Output the [x, y] coordinate of the center of the cell containing the given text.  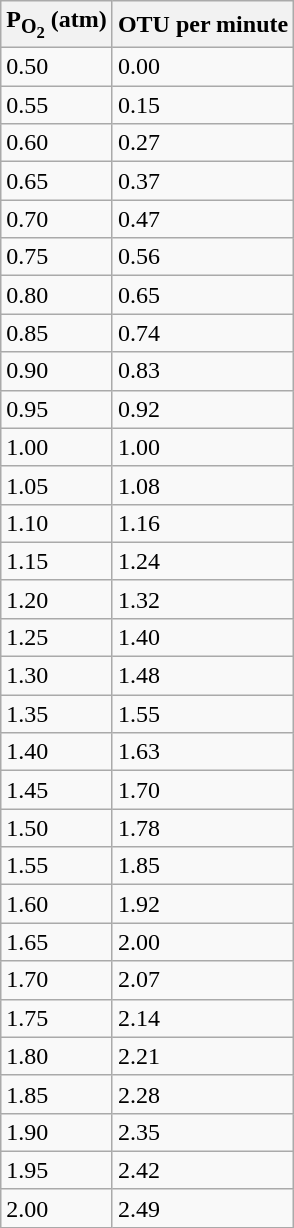
1.75 [57, 1018]
0.92 [202, 409]
0.74 [202, 333]
1.24 [202, 561]
0.70 [57, 219]
0.47 [202, 219]
0.60 [57, 143]
1.78 [202, 828]
2.21 [202, 1056]
1.05 [57, 485]
1.63 [202, 752]
0.37 [202, 181]
2.49 [202, 1208]
0.00 [202, 67]
0.80 [57, 295]
1.80 [57, 1056]
1.90 [57, 1132]
0.83 [202, 371]
1.92 [202, 904]
2.35 [202, 1132]
1.50 [57, 828]
1.10 [57, 523]
0.56 [202, 257]
OTU per minute [202, 24]
2.42 [202, 1170]
0.75 [57, 257]
0.85 [57, 333]
0.15 [202, 105]
2.28 [202, 1094]
1.08 [202, 485]
1.45 [57, 790]
0.90 [57, 371]
1.65 [57, 942]
0.95 [57, 409]
1.60 [57, 904]
2.14 [202, 1018]
1.32 [202, 599]
1.25 [57, 638]
1.16 [202, 523]
PO2 (atm) [57, 24]
1.15 [57, 561]
2.07 [202, 980]
1.35 [57, 714]
1.48 [202, 676]
1.30 [57, 676]
0.27 [202, 143]
1.95 [57, 1170]
0.50 [57, 67]
0.55 [57, 105]
1.20 [57, 599]
